Search for the cell housing the specified text and yield its (x, y) center coordinate. 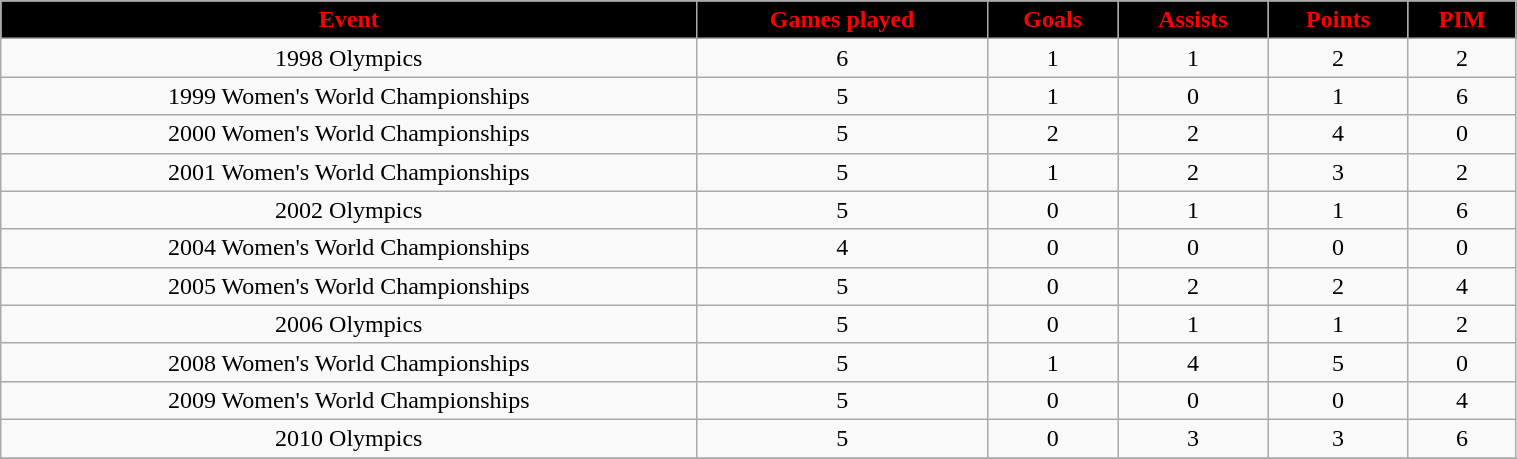
2001 Women's World Championships (349, 172)
Games played (842, 20)
1999 Women's World Championships (349, 96)
1998 Olympics (349, 58)
2006 Olympics (349, 324)
2000 Women's World Championships (349, 134)
2010 Olympics (349, 438)
Points (1338, 20)
Assists (1193, 20)
2002 Olympics (349, 210)
Goals (1053, 20)
2009 Women's World Championships (349, 400)
2004 Women's World Championships (349, 248)
2005 Women's World Championships (349, 286)
Event (349, 20)
PIM (1462, 20)
2008 Women's World Championships (349, 362)
